Find where the given text appears and provide that cell's center as [X, Y] coordinate. 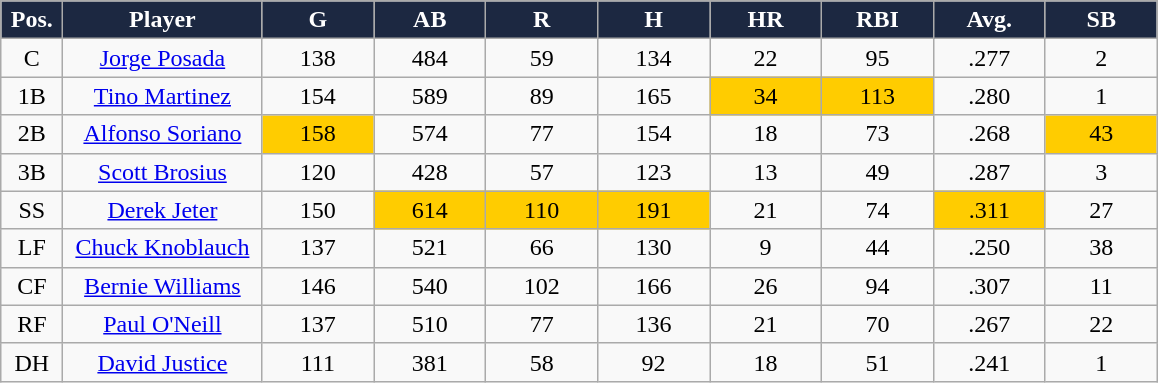
Pos. [32, 20]
26 [766, 286]
9 [766, 248]
LF [32, 248]
38 [1101, 248]
94 [877, 286]
AB [430, 20]
13 [766, 172]
510 [430, 324]
Scott Brosius [162, 172]
574 [430, 134]
.287 [989, 172]
130 [654, 248]
Alfonso Soriano [162, 134]
57 [542, 172]
3 [1101, 172]
Paul O'Neill [162, 324]
89 [542, 96]
CF [32, 286]
G [318, 20]
120 [318, 172]
2 [1101, 58]
165 [654, 96]
SB [1101, 20]
138 [318, 58]
.267 [989, 324]
92 [654, 362]
H [654, 20]
484 [430, 58]
95 [877, 58]
Tino Martinez [162, 96]
540 [430, 286]
110 [542, 210]
150 [318, 210]
70 [877, 324]
.241 [989, 362]
David Justice [162, 362]
C [32, 58]
614 [430, 210]
66 [542, 248]
RBI [877, 20]
111 [318, 362]
34 [766, 96]
.311 [989, 210]
44 [877, 248]
74 [877, 210]
166 [654, 286]
R [542, 20]
RF [32, 324]
102 [542, 286]
.250 [989, 248]
Chuck Knoblauch [162, 248]
SS [32, 210]
3B [32, 172]
59 [542, 58]
.280 [989, 96]
DH [32, 362]
Bernie Williams [162, 286]
428 [430, 172]
51 [877, 362]
1B [32, 96]
136 [654, 324]
27 [1101, 210]
146 [318, 286]
134 [654, 58]
589 [430, 96]
43 [1101, 134]
123 [654, 172]
58 [542, 362]
381 [430, 362]
Avg. [989, 20]
HR [766, 20]
.268 [989, 134]
73 [877, 134]
113 [877, 96]
158 [318, 134]
Jorge Posada [162, 58]
2B [32, 134]
Derek Jeter [162, 210]
.307 [989, 286]
.277 [989, 58]
Player [162, 20]
521 [430, 248]
49 [877, 172]
191 [654, 210]
11 [1101, 286]
